Return [X, Y] of the center of cell containing provided text 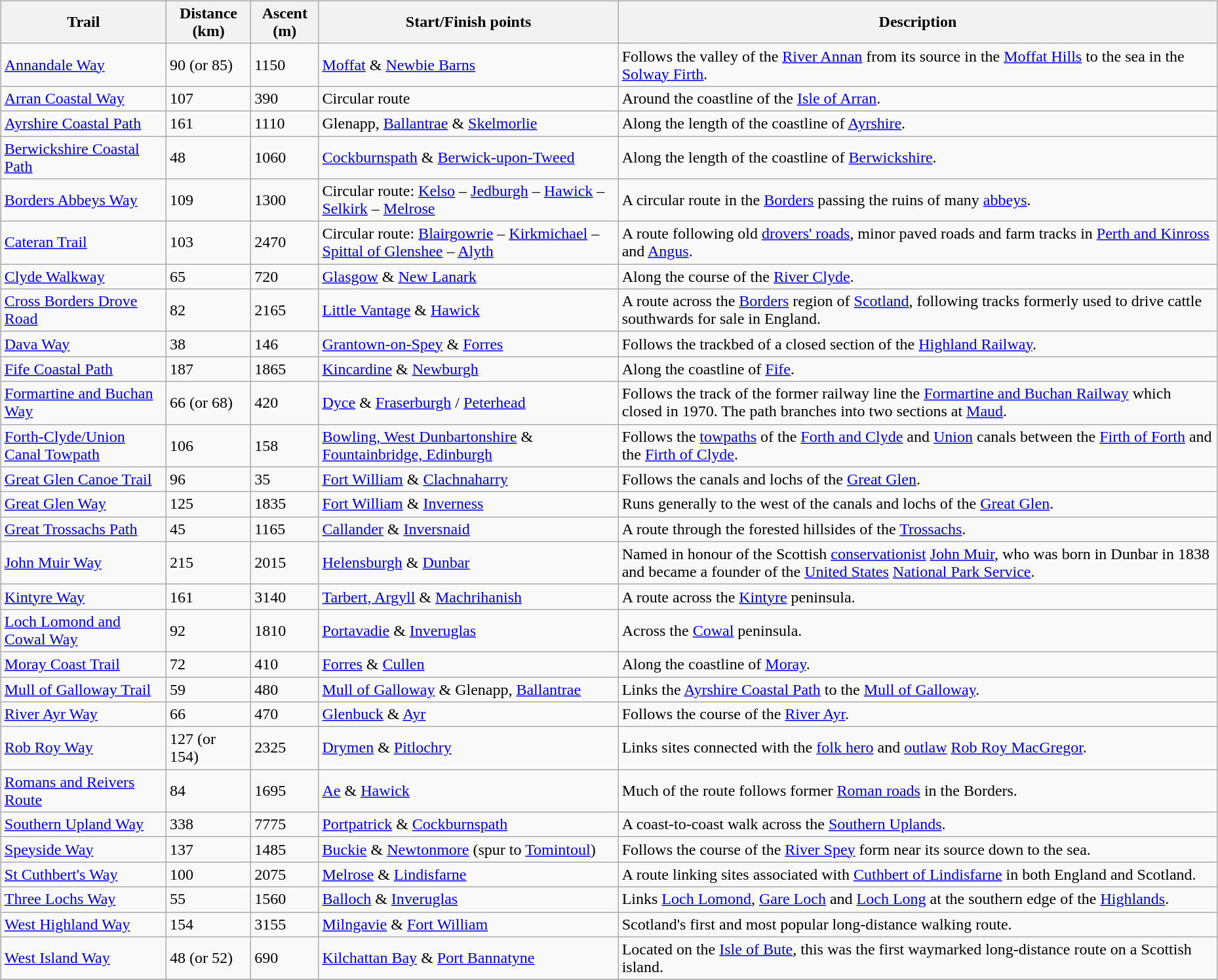
St Cuthbert's Way [83, 874]
2470 [285, 243]
690 [285, 958]
Follows the course of the River Ayr. [918, 715]
66 [208, 715]
Fife Coastal Path [83, 369]
A coast-to-coast walk across the Southern Uplands. [918, 825]
Tarbert, Argyll & Machrihanish [468, 597]
Three Lochs Way [83, 899]
Buckie & Newtonmore (spur to Tomintoul) [468, 850]
Description [918, 22]
A circular route in the Borders passing the ruins of many abbeys. [918, 201]
Great Glen Canoe Trail [83, 479]
Annandale Way [83, 64]
1865 [285, 369]
390 [285, 98]
92 [208, 631]
Follows the track of the former railway line the Formartine and Buchan Railway which closed in 1970. The path branches into two sections at Maud. [918, 402]
Links sites connected with the folk hero and outlaw Rob Roy MacGregor. [918, 749]
Start/Finish points [468, 22]
48 [208, 157]
Great Trossachs Path [83, 529]
720 [285, 277]
Milngavie & Fort William [468, 924]
2075 [285, 874]
480 [285, 689]
Mull of Galloway & Glenapp, Ballantrae [468, 689]
Loch Lomond and Cowal Way [83, 631]
470 [285, 715]
1060 [285, 157]
1810 [285, 631]
A route following old drovers' roads, minor paved roads and farm tracks in Perth and Kinross and Angus. [918, 243]
Borders Abbeys Way [83, 201]
Much of the route follows former Roman roads in the Borders. [918, 791]
Follows the canals and lochs of the Great Glen. [918, 479]
West Highland Way [83, 924]
Clyde Walkway [83, 277]
Fort William & Inverness [468, 504]
Grantown-on-Spey & Forres [468, 344]
Speyside Way [83, 850]
2015 [285, 562]
Scotland's first and most popular long-distance walking route. [918, 924]
Great Glen Way [83, 504]
1835 [285, 504]
Kilchattan Bay & Port Bannatyne [468, 958]
Ayrshire Coastal Path [83, 123]
109 [208, 201]
Callander & Inversnaid [468, 529]
1485 [285, 850]
137 [208, 850]
1300 [285, 201]
Located on the Isle of Bute, this was the first waymarked long-distance route on a Scottish island. [918, 958]
Runs generally to the west of the canals and lochs of the Great Glen. [918, 504]
Glasgow & New Lanark [468, 277]
338 [208, 825]
A route linking sites associated with Cuthbert of Lindisfarne in both England and Scotland. [918, 874]
Ascent (m) [285, 22]
59 [208, 689]
127 (or 154) [208, 749]
Links Loch Lomond, Gare Loch and Loch Long at the southern edge of the Highlands. [918, 899]
2325 [285, 749]
Glenbuck & Ayr [468, 715]
Portpatrick & Cockburnspath [468, 825]
55 [208, 899]
Helensburgh & Dunbar [468, 562]
1150 [285, 64]
100 [208, 874]
Dyce & Fraserburgh / Peterhead [468, 402]
420 [285, 402]
82 [208, 311]
Dava Way [83, 344]
1695 [285, 791]
3140 [285, 597]
Follows the towpaths of the Forth and Clyde and Union canals between the Firth of Forth and the Firth of Clyde. [918, 446]
1560 [285, 899]
107 [208, 98]
A route across the Borders region of Scotland, following tracks formerly used to drive cattle southwards for sale in England. [918, 311]
Little Vantage & Hawick [468, 311]
410 [285, 664]
Berwickshire Coastal Path [83, 157]
Forres & Cullen [468, 664]
Links the Ayrshire Coastal Path to the Mull of Galloway. [918, 689]
2165 [285, 311]
Moffat & Newbie Barns [468, 64]
215 [208, 562]
Glenapp, Ballantrae & Skelmorlie [468, 123]
65 [208, 277]
38 [208, 344]
72 [208, 664]
Portavadie & Inveruglas [468, 631]
Around the coastline of the Isle of Arran. [918, 98]
66 (or 68) [208, 402]
96 [208, 479]
187 [208, 369]
Along the coastline of Moray. [918, 664]
7775 [285, 825]
Follows the course of the River Spey form near its source down to the sea. [918, 850]
106 [208, 446]
Arran Coastal Way [83, 98]
Forth-Clyde/Union Canal Towpath [83, 446]
Cateran Trail [83, 243]
125 [208, 504]
Balloch & Inveruglas [468, 899]
Follows the trackbed of a closed section of the Highland Railway. [918, 344]
Along the course of the River Clyde. [918, 277]
A route across the Kintyre peninsula. [918, 597]
Mull of Galloway Trail [83, 689]
146 [285, 344]
Circular route [468, 98]
Drymen & Pitlochry [468, 749]
48 (or 52) [208, 958]
Cockburnspath & Berwick-upon-Tweed [468, 157]
Across the Cowal peninsula. [918, 631]
Southern Upland Way [83, 825]
West Island Way [83, 958]
A route through the forested hillsides of the Trossachs. [918, 529]
Cross Borders Drove Road [83, 311]
Circular route: Blairgowrie – Kirkmichael – Spittal of Glenshee – Alyth [468, 243]
45 [208, 529]
Along the coastline of Fife. [918, 369]
1110 [285, 123]
Fort William & Clachnaharry [468, 479]
Rob Roy Way [83, 749]
Melrose & Lindisfarne [468, 874]
35 [285, 479]
154 [208, 924]
River Ayr Way [83, 715]
1165 [285, 529]
84 [208, 791]
Formartine and Buchan Way [83, 402]
Circular route: Kelso – Jedburgh – Hawick – Selkirk – Melrose [468, 201]
103 [208, 243]
3155 [285, 924]
Along the length of the coastline of Ayrshire. [918, 123]
John Muir Way [83, 562]
Romans and Reivers Route [83, 791]
Moray Coast Trail [83, 664]
Kintyre Way [83, 597]
Ae & Hawick [468, 791]
Kincardine & Newburgh [468, 369]
Along the length of the coastline of Berwickshire. [918, 157]
Follows the valley of the River Annan from its source in the Moffat Hills to the sea in the Solway Firth. [918, 64]
Trail [83, 22]
Bowling, West Dunbartonshire & Fountainbridge, Edinburgh [468, 446]
90 (or 85) [208, 64]
Distance (km) [208, 22]
158 [285, 446]
